For the text-containing cell, return its midpoint in (X, Y) coordinate format. 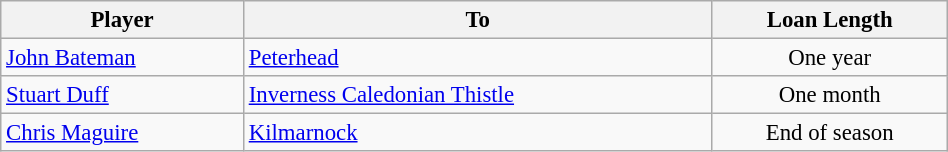
Player (122, 20)
Loan Length (830, 20)
Inverness Caledonian Thistle (478, 95)
Chris Maguire (122, 133)
John Bateman (122, 58)
Kilmarnock (478, 133)
Peterhead (478, 58)
One month (830, 95)
One year (830, 58)
End of season (830, 133)
To (478, 20)
Stuart Duff (122, 95)
